Search for the cell housing the specified text and yield its (X, Y) center coordinate. 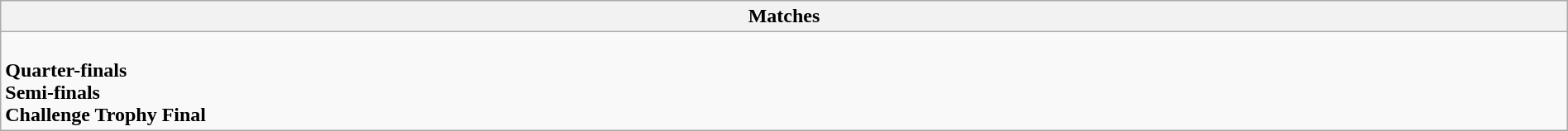
Matches (784, 16)
Quarter-finals Semi-finals Challenge Trophy Final (784, 81)
